Extract the (X, Y) coordinate from the center of the cell holding the provided text.  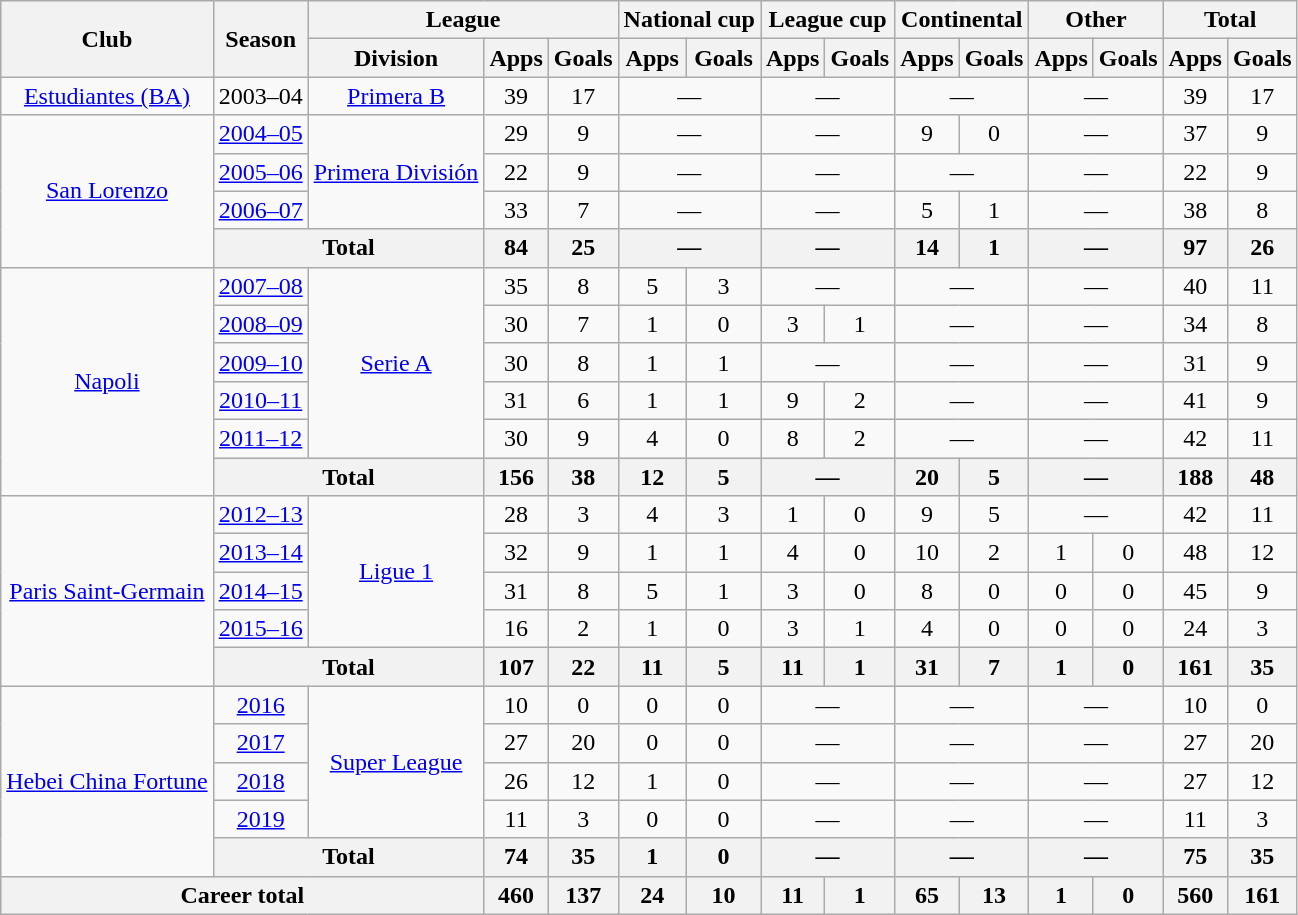
2006–07 (260, 210)
156 (516, 477)
League (463, 20)
Serie A (396, 362)
37 (1195, 134)
2017 (260, 743)
460 (516, 895)
Primera B (396, 96)
34 (1195, 324)
75 (1195, 857)
Paris Saint-Germain (107, 591)
Other (1096, 20)
2019 (260, 819)
2010–11 (260, 400)
45 (1195, 591)
188 (1195, 477)
San Lorenzo (107, 191)
560 (1195, 895)
2011–12 (260, 438)
2005–06 (260, 172)
2014–15 (260, 591)
2018 (260, 781)
33 (516, 210)
2016 (260, 705)
25 (583, 248)
Club (107, 39)
2012–13 (260, 515)
137 (583, 895)
28 (516, 515)
2013–14 (260, 553)
29 (516, 134)
74 (516, 857)
2015–16 (260, 629)
6 (583, 400)
Division (396, 58)
41 (1195, 400)
Ligue 1 (396, 572)
2008–09 (260, 324)
Season (260, 39)
16 (516, 629)
65 (927, 895)
National cup (689, 20)
14 (927, 248)
League cup (827, 20)
Estudiantes (BA) (107, 96)
97 (1195, 248)
Hebei China Fortune (107, 781)
2004–05 (260, 134)
Napoli (107, 381)
13 (994, 895)
40 (1195, 286)
84 (516, 248)
2003–04 (260, 96)
Career total (242, 895)
Super League (396, 762)
Primera División (396, 172)
107 (516, 667)
32 (516, 553)
2009–10 (260, 362)
Continental (962, 20)
2007–08 (260, 286)
